Detect which cell encompasses the target text, then output its (x, y) center coordinate. 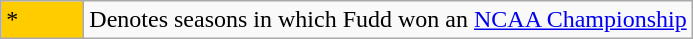
Denotes seasons in which Fudd won an NCAA Championship (388, 20)
* (42, 20)
